For the text-containing cell, return its midpoint in (x, y) coordinate format. 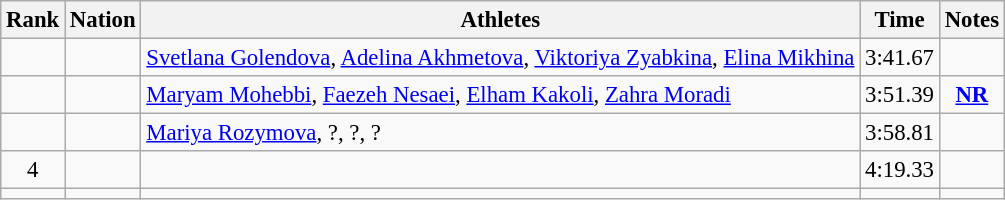
4:19.33 (900, 170)
3:41.67 (900, 58)
Mariya Rozymova, ?, ?, ? (500, 133)
Athletes (500, 20)
Notes (972, 20)
3:51.39 (900, 95)
Time (900, 20)
Rank (33, 20)
Nation (103, 20)
NR (972, 95)
3:58.81 (900, 133)
Svetlana Golendova, Adelina Akhmetova, Viktoriya Zyabkina, Elina Mikhina (500, 58)
Maryam Mohebbi, Faezeh Nesaei, Elham Kakoli, Zahra Moradi (500, 95)
4 (33, 170)
